Scan for the cell matching the given text and deliver its (x, y) coordinate at center. 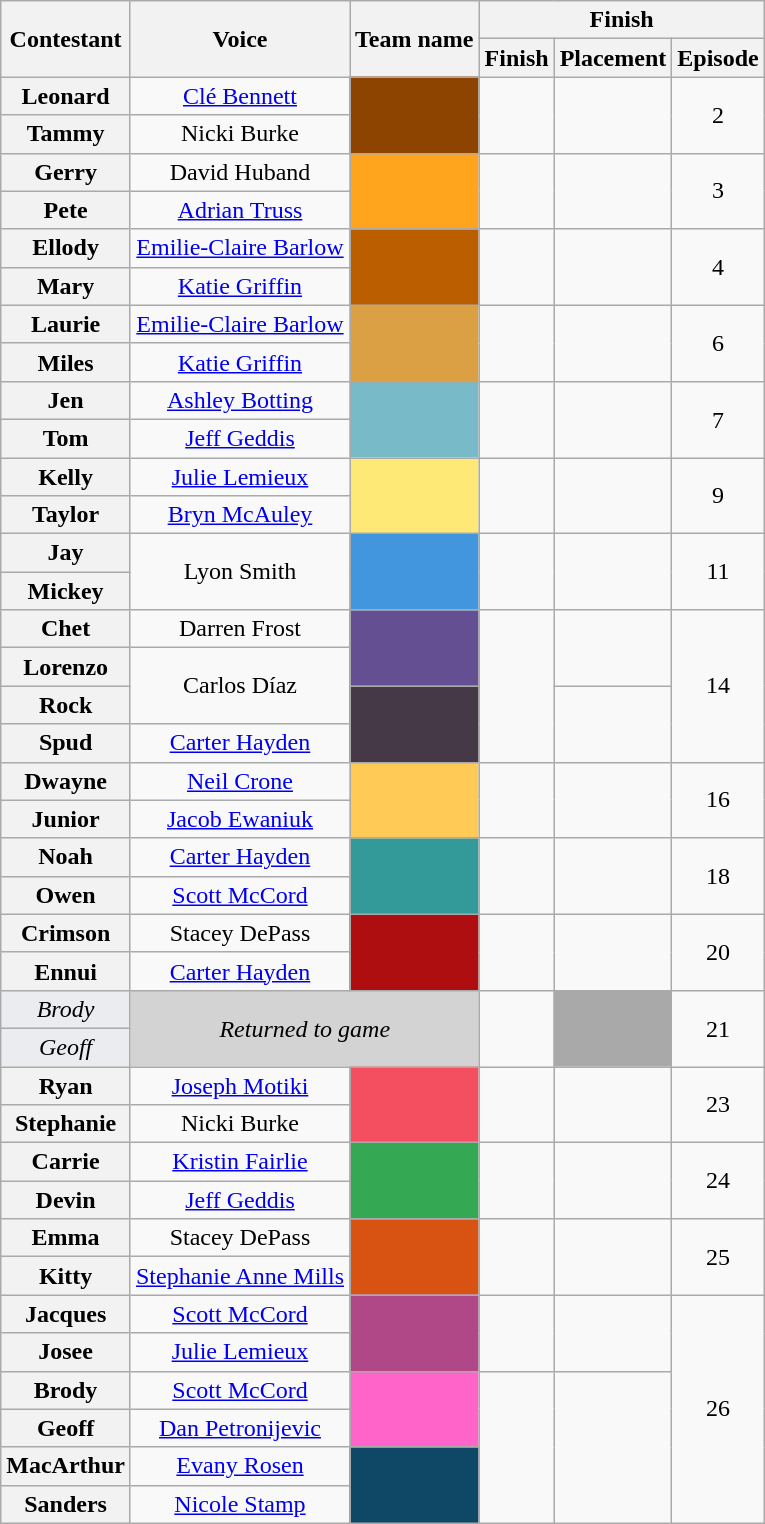
Chet (66, 629)
Kitty (66, 1276)
6 (718, 343)
MacArthur (66, 1466)
Laurie (66, 324)
Crimson (66, 933)
Adrian Truss (240, 210)
Miles (66, 362)
Leonard (66, 96)
18 (718, 876)
Taylor (66, 515)
2 (718, 115)
26 (718, 1409)
Kelly (66, 477)
Ryan (66, 1085)
Junior (66, 819)
Carrie (66, 1162)
24 (718, 1181)
Voice (240, 39)
Episode (718, 58)
25 (718, 1257)
Kristin Fairlie (240, 1162)
Mickey (66, 591)
Dwayne (66, 781)
Pete (66, 210)
9 (718, 496)
Owen (66, 895)
Lyon Smith (240, 572)
Team name (415, 39)
Joseph Motiki (240, 1085)
16 (718, 800)
Jay (66, 553)
11 (718, 572)
Nicole Stamp (240, 1504)
Neil Crone (240, 781)
20 (718, 952)
Darren Frost (240, 629)
Evany Rosen (240, 1466)
Jacques (66, 1314)
Dan Petronijevic (240, 1428)
Jacob Ewaniuk (240, 819)
Contestant (66, 39)
Jen (66, 400)
Carlos Díaz (240, 686)
Emma (66, 1238)
Josee (66, 1352)
David Huband (240, 172)
Tom (66, 438)
Bryn McAuley (240, 515)
Gerry (66, 172)
Clé Bennett (240, 96)
7 (718, 419)
Rock (66, 705)
Stephanie (66, 1124)
Tammy (66, 134)
Mary (66, 286)
Devin (66, 1200)
Placement (613, 58)
23 (718, 1104)
Ennui (66, 971)
Returned to game (304, 1028)
Sanders (66, 1504)
Stephanie Anne Mills (240, 1276)
21 (718, 1028)
4 (718, 267)
3 (718, 191)
Ashley Botting (240, 400)
Spud (66, 743)
14 (718, 686)
Lorenzo (66, 667)
Ellody (66, 248)
Noah (66, 857)
